Extract the [x, y] coordinate from the center of the cell holding the provided text.  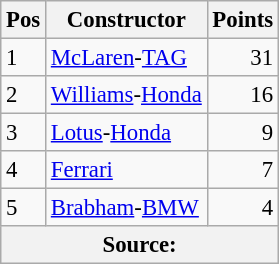
2 [24, 95]
Source: [140, 245]
Williams-Honda [127, 95]
31 [242, 58]
3 [24, 133]
16 [242, 95]
9 [242, 133]
Constructor [127, 20]
Brabham-BMW [127, 208]
1 [24, 58]
Ferrari [127, 170]
7 [242, 170]
Points [242, 20]
Lotus-Honda [127, 133]
5 [24, 208]
Pos [24, 20]
McLaren-TAG [127, 58]
